Return (X, Y) of the center of cell containing provided text 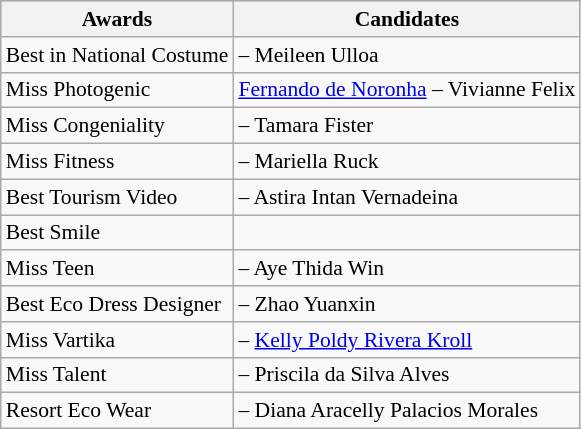
– Kelly Poldy Rivera Kroll (406, 340)
Best Smile (118, 233)
– Tamara Fister (406, 126)
– Mariella Ruck (406, 162)
Awards (118, 19)
Miss Teen (118, 269)
Resort Eco Wear (118, 411)
– Diana Aracelly Palacios Morales (406, 411)
Miss Vartika (118, 340)
Best in National Costume (118, 55)
Best Tourism Video (118, 197)
Miss Fitness (118, 162)
Fernando de Noronha – Vivianne Felix (406, 90)
Miss Congeniality (118, 126)
– Astira Intan Vernadeina (406, 197)
– Priscila da Silva Alves (406, 375)
Candidates (406, 19)
Best Eco Dress Designer (118, 304)
– Meileen Ulloa (406, 55)
– Aye Thida Win (406, 269)
– Zhao Yuanxin (406, 304)
Miss Talent (118, 375)
Miss Photogenic (118, 90)
